Scan for the cell matching the given text and deliver its [x, y] coordinate at center. 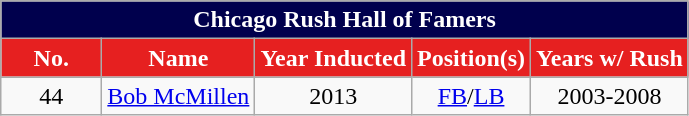
Chicago Rush Hall of Famers [345, 20]
FB/LB [472, 96]
Year Inducted [334, 58]
44 [52, 96]
Bob McMillen [178, 96]
Years w/ Rush [610, 58]
2003-2008 [610, 96]
Position(s) [472, 58]
Name [178, 58]
2013 [334, 96]
No. [52, 58]
